Search for the cell housing the specified text and yield its (x, y) center coordinate. 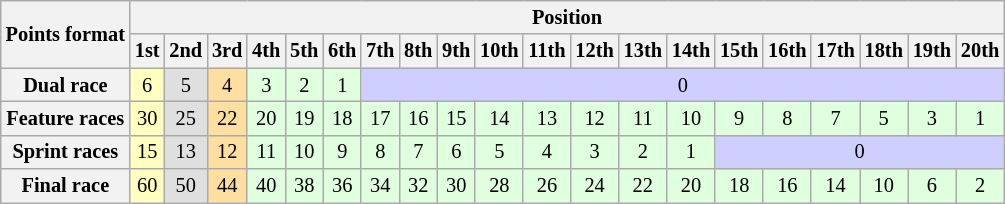
38 (304, 186)
Final race (66, 186)
Points format (66, 34)
13th (643, 51)
11th (546, 51)
24 (594, 186)
40 (266, 186)
14th (691, 51)
17 (380, 118)
3rd (227, 51)
16th (787, 51)
5th (304, 51)
4th (266, 51)
Position (567, 17)
2nd (186, 51)
32 (418, 186)
7th (380, 51)
8th (418, 51)
60 (148, 186)
28 (499, 186)
17th (835, 51)
25 (186, 118)
20th (980, 51)
12th (594, 51)
36 (342, 186)
Sprint races (66, 152)
18th (884, 51)
Dual race (66, 85)
1st (148, 51)
9th (456, 51)
15th (739, 51)
50 (186, 186)
19 (304, 118)
44 (227, 186)
10th (499, 51)
19th (932, 51)
34 (380, 186)
26 (546, 186)
Feature races (66, 118)
6th (342, 51)
